Return the (X, Y) coordinate for the center point of the cell that contains the specified text.  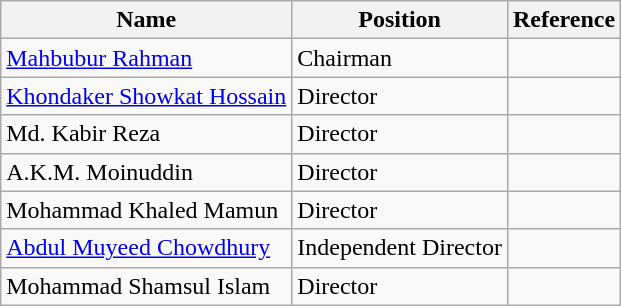
Independent Director (400, 248)
Md. Kabir Reza (146, 134)
Name (146, 20)
Mohammad Shamsul Islam (146, 286)
Mahbubur Rahman (146, 58)
Reference (564, 20)
Chairman (400, 58)
Khondaker Showkat Hossain (146, 96)
Abdul Muyeed Chowdhury (146, 248)
Mohammad Khaled Mamun (146, 210)
A.K.M. Moinuddin (146, 172)
Position (400, 20)
